Provide the (X, Y) coordinate of the cell's center where the given text is located.  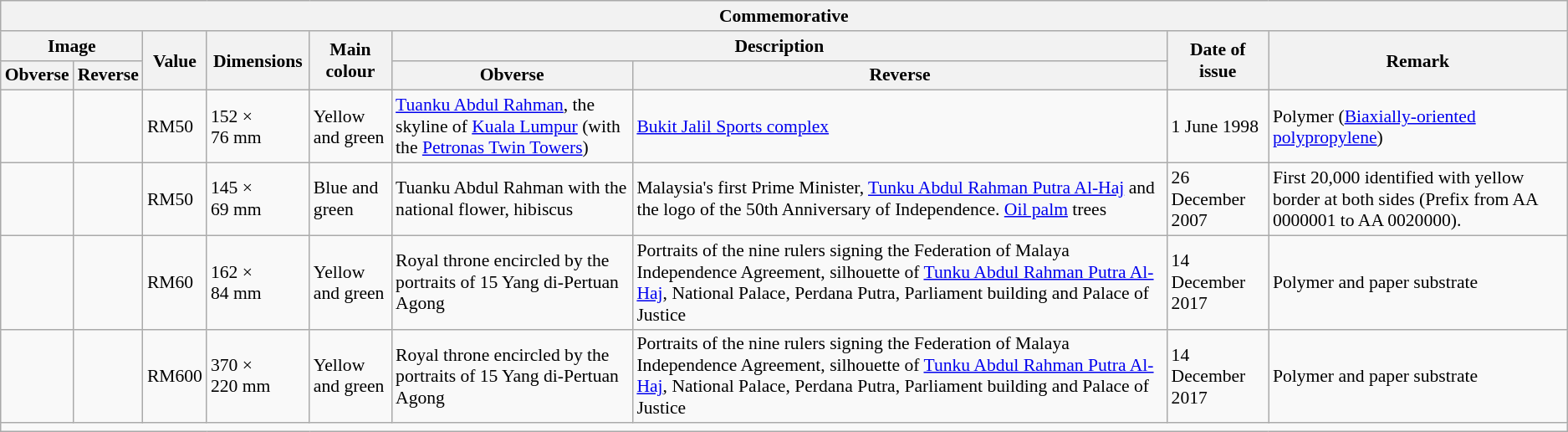
1 June 1998 (1218, 127)
Malaysia's first Prime Minister, Tunku Abdul Rahman Putra Al-Haj and the logo of the 50th Anniversary of Independence. Oil palm trees (900, 199)
Commemorative (784, 16)
Remark (1418, 60)
Tuanku Abdul Rahman, the skyline of Kuala Lumpur (with the Petronas Twin Towers) (512, 127)
Polymer (Biaxially-oriented polypropylene) (1418, 127)
RM600 (175, 376)
First 20,000 identified with yellow border at both sides (Prefix from AA 0000001 to AA 0020000). (1418, 199)
Blue and green (350, 199)
Value (175, 60)
26 December 2007 (1218, 199)
Tuanku Abdul Rahman with the national flower, hibiscus (512, 199)
Image (72, 46)
152 × 76 mm (258, 127)
Bukit Jalil Sports complex (900, 127)
145 × 69 mm (258, 199)
Main colour (350, 60)
370 × 220 mm (258, 376)
Description (779, 46)
162 × 84 mm (258, 282)
Dimensions (258, 60)
RM60 (175, 282)
Date of issue (1218, 60)
